Capture the cell that displays the provided text and extract its (x, y) central coordinate. 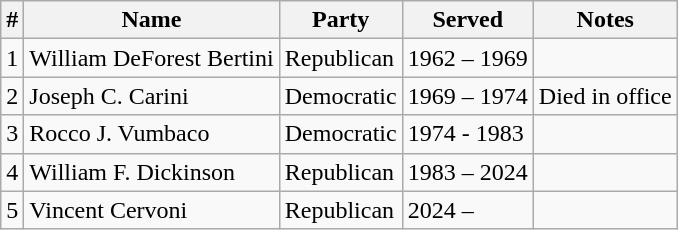
2024 – (468, 210)
Rocco J. Vumbaco (152, 134)
1983 – 2024 (468, 172)
2 (12, 96)
4 (12, 172)
Died in office (605, 96)
1962 – 1969 (468, 58)
# (12, 20)
5 (12, 210)
Joseph C. Carini (152, 96)
Served (468, 20)
1969 – 1974 (468, 96)
Notes (605, 20)
Party (340, 20)
3 (12, 134)
1974 - 1983 (468, 134)
Name (152, 20)
William F. Dickinson (152, 172)
William DeForest Bertini (152, 58)
1 (12, 58)
Vincent Cervoni (152, 210)
